Search for the cell housing the specified text and yield its (x, y) center coordinate. 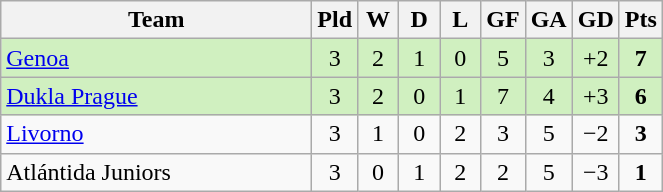
6 (640, 96)
+2 (596, 58)
GF (503, 20)
GA (548, 20)
Pld (335, 20)
Livorno (156, 134)
L (460, 20)
D (420, 20)
+3 (596, 96)
−3 (596, 172)
W (378, 20)
Pts (640, 20)
4 (548, 96)
Team (156, 20)
Dukla Prague (156, 96)
Atlántida Juniors (156, 172)
GD (596, 20)
Genoa (156, 58)
−2 (596, 134)
